Determine the [X, Y] coordinate at the center of the cell enclosing the given text.  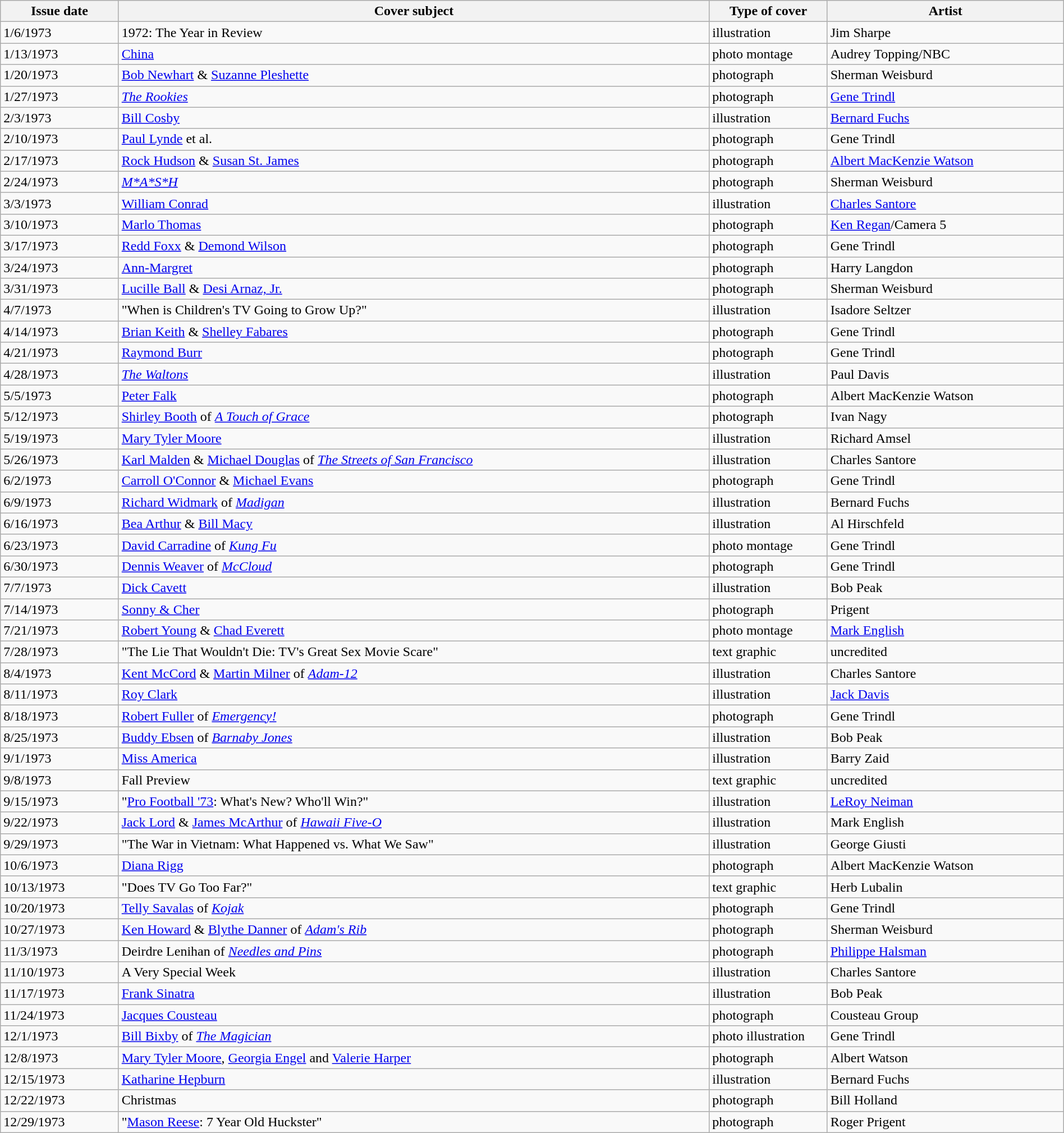
9/29/1973 [59, 844]
Peter Falk [414, 396]
1/6/1973 [59, 33]
3/17/1973 [59, 246]
1/27/1973 [59, 97]
8/25/1973 [59, 737]
"Does TV Go Too Far?" [414, 887]
3/24/1973 [59, 268]
5/26/1973 [59, 460]
12/15/1973 [59, 1079]
photo illustration [768, 1036]
7/14/1973 [59, 609]
Redd Foxx & Demond Wilson [414, 246]
Isadore Seltzer [945, 310]
4/21/1973 [59, 353]
Albert Watson [945, 1058]
Jim Sharpe [945, 33]
Al Hirschfeld [945, 524]
George Giusti [945, 844]
4/7/1973 [59, 310]
Paul Davis [945, 374]
7/7/1973 [59, 588]
Jack Lord & James McArthur of Hawaii Five-O [414, 823]
8/4/1973 [59, 673]
6/23/1973 [59, 545]
Carroll O'Connor & Michael Evans [414, 481]
Fall Preview [414, 780]
1972: The Year in Review [414, 33]
10/6/1973 [59, 865]
LeRoy Neiman [945, 801]
Robert Fuller of Emergency! [414, 716]
Artist [945, 11]
5/5/1973 [59, 396]
Type of cover [768, 11]
Prigent [945, 609]
12/29/1973 [59, 1122]
Bill Cosby [414, 118]
The Rookies [414, 97]
Ann-Margret [414, 268]
Mary Tyler Moore, Georgia Engel and Valerie Harper [414, 1058]
6/9/1973 [59, 502]
Diana Rigg [414, 865]
Telly Savalas of Kojak [414, 908]
4/14/1973 [59, 332]
Paul Lynde et al. [414, 139]
Christmas [414, 1100]
11/24/1973 [59, 1015]
1/13/1973 [59, 54]
Bea Arthur & Bill Macy [414, 524]
12/8/1973 [59, 1058]
Deirdre Lenihan of Needles and Pins [414, 951]
12/1/1973 [59, 1036]
Marlo Thomas [414, 224]
6/16/1973 [59, 524]
3/10/1973 [59, 224]
9/15/1973 [59, 801]
3/3/1973 [59, 203]
Katharine Hepburn [414, 1079]
"Pro Football '73: What's New? Who'll Win?" [414, 801]
Bob Newhart & Suzanne Pleshette [414, 75]
Audrey Topping/NBC [945, 54]
10/20/1973 [59, 908]
Mary Tyler Moore [414, 438]
David Carradine of Kung Fu [414, 545]
Herb Lubalin [945, 887]
Kent McCord & Martin Milner of Adam-12 [414, 673]
Roy Clark [414, 695]
4/28/1973 [59, 374]
9/1/1973 [59, 759]
Frank Sinatra [414, 994]
Jack Davis [945, 695]
Cover subject [414, 11]
"Mason Reese: 7 Year Old Huckster" [414, 1122]
Ken Howard & Blythe Danner of Adam's Rib [414, 929]
2/17/1973 [59, 160]
Issue date [59, 11]
Richard Amsel [945, 438]
"The Lie That Wouldn't Die: TV's Great Sex Movie Scare" [414, 652]
8/11/1973 [59, 695]
Sonny & Cher [414, 609]
9/22/1973 [59, 823]
3/31/1973 [59, 289]
M*A*S*H [414, 182]
Ken Regan/Camera 5 [945, 224]
11/10/1973 [59, 973]
Roger Prigent [945, 1122]
2/10/1973 [59, 139]
Robert Young & Chad Everett [414, 631]
Cousteau Group [945, 1015]
Dennis Weaver of McCloud [414, 566]
Dick Cavett [414, 588]
Richard Widmark of Madigan [414, 502]
10/13/1973 [59, 887]
Bill Bixby of The Magician [414, 1036]
8/18/1973 [59, 716]
William Conrad [414, 203]
1/20/1973 [59, 75]
12/22/1973 [59, 1100]
5/19/1973 [59, 438]
"When is Children's TV Going to Grow Up?" [414, 310]
Jacques Cousteau [414, 1015]
Ivan Nagy [945, 417]
Bill Holland [945, 1100]
Barry Zaid [945, 759]
2/24/1973 [59, 182]
Karl Malden & Michael Douglas of The Streets of San Francisco [414, 460]
The Waltons [414, 374]
11/17/1973 [59, 994]
9/8/1973 [59, 780]
Brian Keith & Shelley Fabares [414, 332]
China [414, 54]
7/21/1973 [59, 631]
A Very Special Week [414, 973]
11/3/1973 [59, 951]
Raymond Burr [414, 353]
Lucille Ball & Desi Arnaz, Jr. [414, 289]
Shirley Booth of A Touch of Grace [414, 417]
10/27/1973 [59, 929]
"The War in Vietnam: What Happened vs. What We Saw" [414, 844]
Rock Hudson & Susan St. James [414, 160]
Buddy Ebsen of Barnaby Jones [414, 737]
Philippe Halsman [945, 951]
2/3/1973 [59, 118]
Harry Langdon [945, 268]
5/12/1973 [59, 417]
7/28/1973 [59, 652]
6/30/1973 [59, 566]
6/2/1973 [59, 481]
Miss America [414, 759]
